Extract the [x, y] coordinate from the center of the cell holding the provided text.  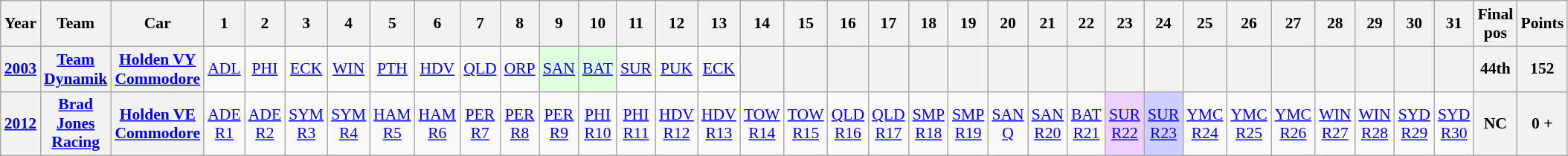
27 [1293, 24]
19 [968, 24]
QLDR17 [888, 123]
PHI [265, 68]
SMPR18 [928, 123]
14 [762, 24]
1 [224, 24]
SUR [636, 68]
Car [158, 24]
Year [21, 24]
15 [806, 24]
30 [1415, 24]
SYMR4 [348, 123]
23 [1125, 24]
WIN [348, 68]
HAMR6 [437, 123]
WINR28 [1375, 123]
PUK [677, 68]
ORP [520, 68]
26 [1248, 24]
6 [437, 24]
SURR22 [1125, 123]
9 [559, 24]
ADER1 [224, 123]
TOWR15 [806, 123]
BATR21 [1086, 123]
29 [1375, 24]
44th [1495, 68]
11 [636, 24]
YMCR24 [1205, 123]
5 [393, 24]
24 [1163, 24]
2012 [21, 123]
SANQ [1007, 123]
ADER2 [265, 123]
SAN [559, 68]
NC [1495, 123]
HDV [437, 68]
PTH [393, 68]
TOWR14 [762, 123]
SURR23 [1163, 123]
18 [928, 24]
3 [306, 24]
12 [677, 24]
WINR27 [1334, 123]
31 [1453, 24]
13 [719, 24]
Final pos [1495, 24]
SANR20 [1047, 123]
7 [480, 24]
SMPR19 [968, 123]
PERR7 [480, 123]
Brad Jones Racing [76, 123]
HAMR5 [393, 123]
2003 [21, 68]
8 [520, 24]
SYDR29 [1415, 123]
16 [848, 24]
PHIR10 [598, 123]
SYDR30 [1453, 123]
QLDR16 [848, 123]
25 [1205, 24]
Team Dynamik [76, 68]
17 [888, 24]
HDVR12 [677, 123]
28 [1334, 24]
22 [1086, 24]
21 [1047, 24]
Points [1542, 24]
20 [1007, 24]
Holden VY Commodore [158, 68]
PERR9 [559, 123]
Team [76, 24]
SYMR3 [306, 123]
4 [348, 24]
PHIR11 [636, 123]
152 [1542, 68]
YMCR26 [1293, 123]
QLD [480, 68]
0 + [1542, 123]
Holden VE Commodore [158, 123]
BAT [598, 68]
ADL [224, 68]
PERR8 [520, 123]
HDVR13 [719, 123]
10 [598, 24]
YMCR25 [1248, 123]
2 [265, 24]
